Identify which cell holds the provided text, then report its (X, Y) central coordinate. 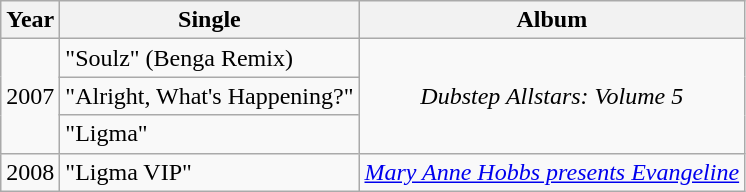
"Ligma" (210, 134)
Album (552, 20)
"Ligma VIP" (210, 172)
"Soulz" (Benga Remix) (210, 58)
2008 (30, 172)
Year (30, 20)
Mary Anne Hobbs presents Evangeline (552, 172)
"Alright, What's Happening?" (210, 96)
2007 (30, 96)
Dubstep Allstars: Volume 5 (552, 96)
Single (210, 20)
